Detect which cell encompasses the target text, then output its (x, y) center coordinate. 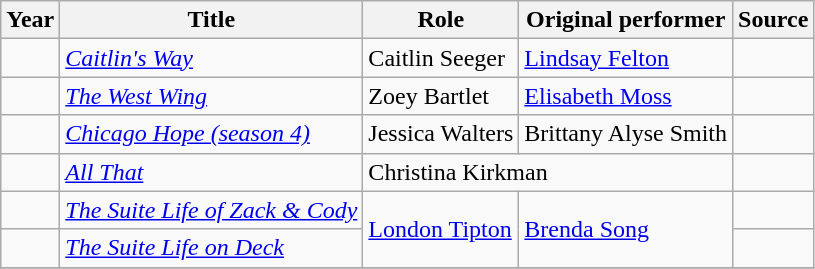
Brenda Song (626, 229)
Source (774, 20)
Caitlin Seeger (441, 58)
Jessica Walters (441, 134)
Year (30, 20)
Role (441, 20)
Original performer (626, 20)
Zoey Bartlet (441, 96)
Elisabeth Moss (626, 96)
Caitlin's Way (212, 58)
Lindsay Felton (626, 58)
Christina Kirkman (548, 172)
Brittany Alyse Smith (626, 134)
The Suite Life on Deck (212, 248)
London Tipton (441, 229)
The West Wing (212, 96)
Title (212, 20)
Chicago Hope (season 4) (212, 134)
The Suite Life of Zack & Cody (212, 210)
All That (212, 172)
